Capture the cell that displays the provided text and extract its [x, y] central coordinate. 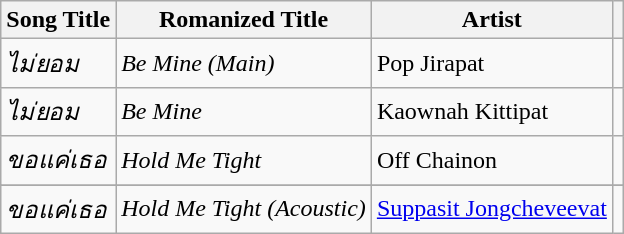
Hold Me Tight [244, 160]
Suppasit Jongcheveevat [492, 208]
Artist [492, 20]
Kaownah Kittipat [492, 112]
Song Title [58, 20]
Pop Jirapat [492, 64]
Romanized Title [244, 20]
Hold Me Tight (Acoustic) [244, 208]
Be Mine [244, 112]
Be Mine (Main) [244, 64]
Off Chainon [492, 160]
